Determine the (x, y) coordinate at the center of the cell enclosing the given text.  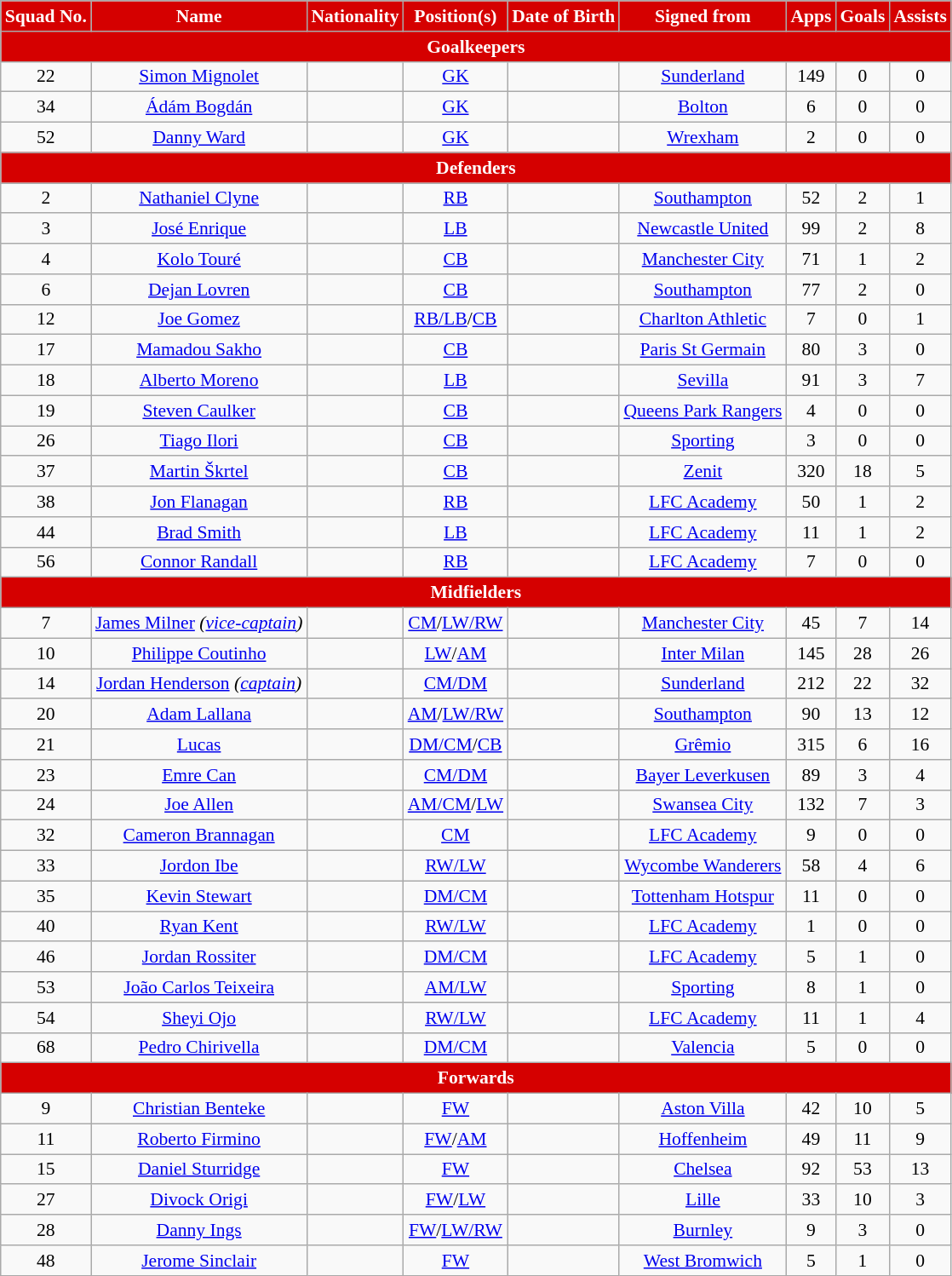
Adam Lallana (199, 715)
Wrexham (703, 138)
Inter Milan (703, 653)
Ádám Bogdán (199, 107)
Joe Gomez (199, 319)
AM/LW (456, 987)
Queens Park Rangers (703, 411)
15 (46, 1170)
68 (46, 1048)
Jordan Henderson (captain) (199, 684)
Aston Villa (703, 1109)
44 (46, 532)
Grêmio (703, 744)
Nationality (354, 16)
37 (46, 472)
Sheyi Ojo (199, 1018)
West Bromwich (703, 1261)
Dejan Lovren (199, 290)
48 (46, 1261)
Goalkeepers (476, 47)
92 (811, 1170)
320 (811, 472)
27 (46, 1200)
Brad Smith (199, 532)
54 (46, 1018)
35 (46, 896)
Paris St Germain (703, 350)
Date of Birth (564, 16)
46 (46, 957)
Assists (920, 16)
LW/AM (456, 653)
João Carlos Teixeira (199, 987)
Newcastle United (703, 229)
40 (46, 927)
56 (46, 562)
80 (811, 350)
Jordon Ibe (199, 866)
Lucas (199, 744)
19 (46, 411)
Nathaniel Clyne (199, 198)
Valencia (703, 1048)
Connor Randall (199, 562)
Apps (811, 16)
42 (811, 1109)
Squad No. (46, 16)
FW/LW (456, 1200)
Jerome Sinclair (199, 1261)
Signed from (703, 16)
49 (811, 1139)
Wycombe Wanderers (703, 866)
Burnley (703, 1230)
Defenders (476, 168)
Chelsea (703, 1170)
Divock Origi (199, 1200)
99 (811, 229)
Cameron Brannagan (199, 836)
Position(s) (456, 16)
77 (811, 290)
45 (811, 624)
58 (811, 866)
Charlton Athletic (703, 319)
Emre Can (199, 775)
Jon Flanagan (199, 502)
91 (811, 381)
Lille (703, 1200)
89 (811, 775)
Name (199, 16)
132 (811, 805)
Daniel Sturridge (199, 1170)
Tottenham Hotspur (703, 896)
AM/LW/RW (456, 715)
Hoffenheim (703, 1139)
Forwards (476, 1078)
Martin Škrtel (199, 472)
71 (811, 259)
315 (811, 744)
James Milner (vice-captain) (199, 624)
50 (811, 502)
Philippe Coutinho (199, 653)
Goals (862, 16)
21 (46, 744)
CM/LW/RW (456, 624)
Joe Allen (199, 805)
Bayer Leverkusen (703, 775)
José Enrique (199, 229)
Mamadou Sakho (199, 350)
20 (46, 715)
Kolo Touré (199, 259)
FW/LW/RW (456, 1230)
Christian Benteke (199, 1109)
DM/CM/CB (456, 744)
Midfielders (476, 593)
Pedro Chirivella (199, 1048)
RB/LB/CB (456, 319)
Simon Mignolet (199, 77)
AM/CM/LW (456, 805)
149 (811, 77)
Tiago Ilori (199, 441)
24 (46, 805)
CM (456, 836)
Bolton (703, 107)
17 (46, 350)
Roberto Firmino (199, 1139)
Steven Caulker (199, 411)
38 (46, 502)
23 (46, 775)
Kevin Stewart (199, 896)
Ryan Kent (199, 927)
145 (811, 653)
Danny Ward (199, 138)
Jordan Rossiter (199, 957)
16 (920, 744)
Danny Ings (199, 1230)
90 (811, 715)
Sevilla (703, 381)
Zenit (703, 472)
Alberto Moreno (199, 381)
212 (811, 684)
Swansea City (703, 805)
FW/AM (456, 1139)
34 (46, 107)
